Output the [X, Y] coordinate of the center of the cell containing the given text.  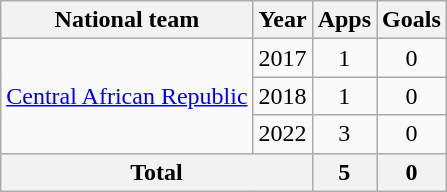
Year [282, 20]
2022 [282, 134]
5 [344, 172]
Central African Republic [127, 96]
2017 [282, 58]
National team [127, 20]
Apps [344, 20]
Total [156, 172]
2018 [282, 96]
3 [344, 134]
Goals [412, 20]
